Identify which cell holds the provided text, then report its [X, Y] central coordinate. 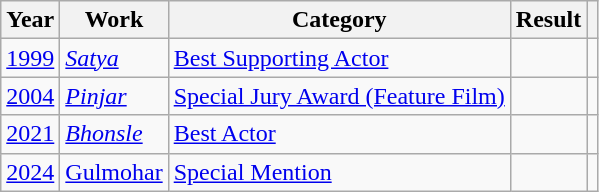
Best Actor⁣ [339, 134]
Result⁣ [548, 20]
Year⁣ [30, 20]
1999⁣ [30, 58]
Special Jury Award (Feature Film)⁣ [339, 96]
Best Supporting Actor⁣ [339, 58]
2021⁣ [30, 134]
2024⁣ [30, 172]
Gulmohar [114, 172]
Special Mention [339, 172]
Work⁣ [114, 20]
2004⁣ [30, 96]
Satya⁣ [114, 58]
Category⁣ [339, 20]
Bhonsle⁣ [114, 134]
Pinjar⁣ [114, 96]
